Determine the (x, y) coordinate at the center of the cell enclosing the given text.  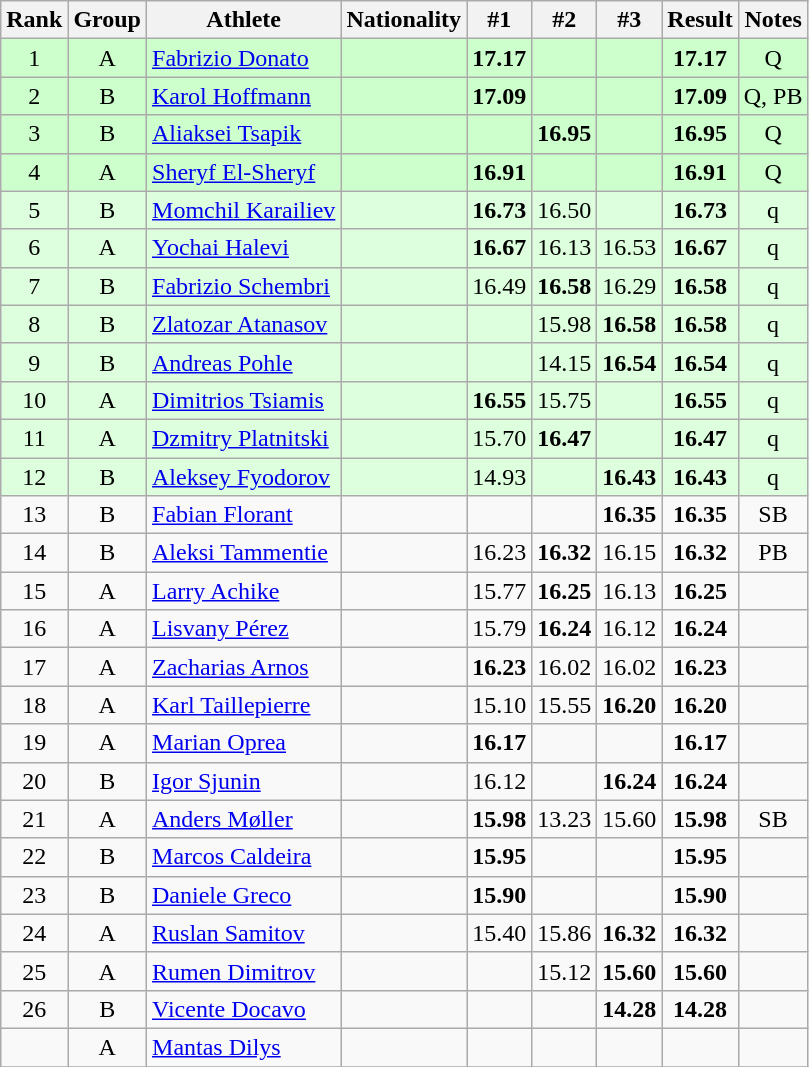
23 (34, 895)
Rank (34, 20)
26 (34, 1009)
PB (773, 553)
Notes (773, 20)
Aliaksei Tsapik (244, 134)
Athlete (244, 20)
24 (34, 933)
Lisvany Pérez (244, 629)
8 (34, 324)
Dimitrios Tsiamis (244, 400)
22 (34, 857)
Yochai Halevi (244, 248)
16.29 (630, 286)
12 (34, 477)
15.12 (564, 971)
#2 (564, 20)
Sheryf El-Sheryf (244, 172)
Marcos Caldeira (244, 857)
Mantas Dilys (244, 1047)
Aleksi Tammentie (244, 553)
16.50 (564, 210)
Dzmitry Platnitski (244, 438)
Zlatozar Atanasov (244, 324)
10 (34, 400)
Karol Hoffmann (244, 96)
15.55 (564, 705)
16.53 (630, 248)
9 (34, 362)
16.15 (630, 553)
Anders Møller (244, 819)
15.79 (500, 629)
15 (34, 591)
Larry Achike (244, 591)
15.40 (500, 933)
15.75 (564, 400)
Ruslan Samitov (244, 933)
15.86 (564, 933)
25 (34, 971)
2 (34, 96)
Zacharias Arnos (244, 667)
1 (34, 58)
Q, PB (773, 96)
Rumen Dimitrov (244, 971)
Nationality (404, 20)
14 (34, 553)
15.10 (500, 705)
4 (34, 172)
Fabrizio Donato (244, 58)
Igor Sjunin (244, 781)
Fabian Florant (244, 515)
20 (34, 781)
13.23 (564, 819)
#1 (500, 20)
Result (700, 20)
Karl Taillepierre (244, 705)
7 (34, 286)
16 (34, 629)
15.70 (500, 438)
Fabrizio Schembri (244, 286)
11 (34, 438)
14.15 (564, 362)
18 (34, 705)
14.93 (500, 477)
15.77 (500, 591)
Marian Oprea (244, 743)
Momchil Karailiev (244, 210)
#3 (630, 20)
13 (34, 515)
5 (34, 210)
16.49 (500, 286)
19 (34, 743)
21 (34, 819)
Vicente Docavo (244, 1009)
6 (34, 248)
Andreas Pohle (244, 362)
3 (34, 134)
Aleksey Fyodorov (244, 477)
Daniele Greco (244, 895)
Group (108, 20)
17 (34, 667)
